Identify which cell holds the provided text, then report its (x, y) central coordinate. 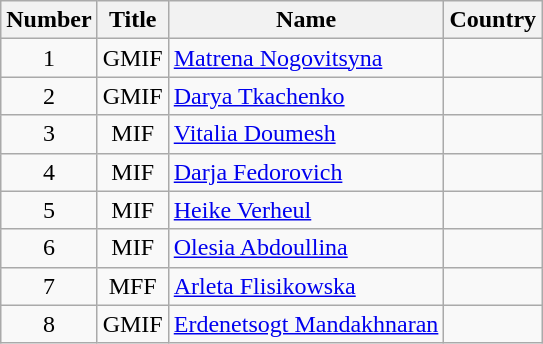
Arleta Flisikowska (306, 286)
Number (49, 20)
Darja Fedorovich (306, 172)
Olesia Abdoullina (306, 248)
Heike Verheul (306, 210)
Darya Tkachenko (306, 96)
MFF (132, 286)
3 (49, 134)
Country (493, 20)
Name (306, 20)
Vitalia Doumesh (306, 134)
Title (132, 20)
2 (49, 96)
Erdenetsogt Mandakhnaran (306, 324)
5 (49, 210)
7 (49, 286)
Matrena Nogovitsyna (306, 58)
1 (49, 58)
6 (49, 248)
4 (49, 172)
8 (49, 324)
